Locate the cell with the specified text and output its (x, y) center coordinate. 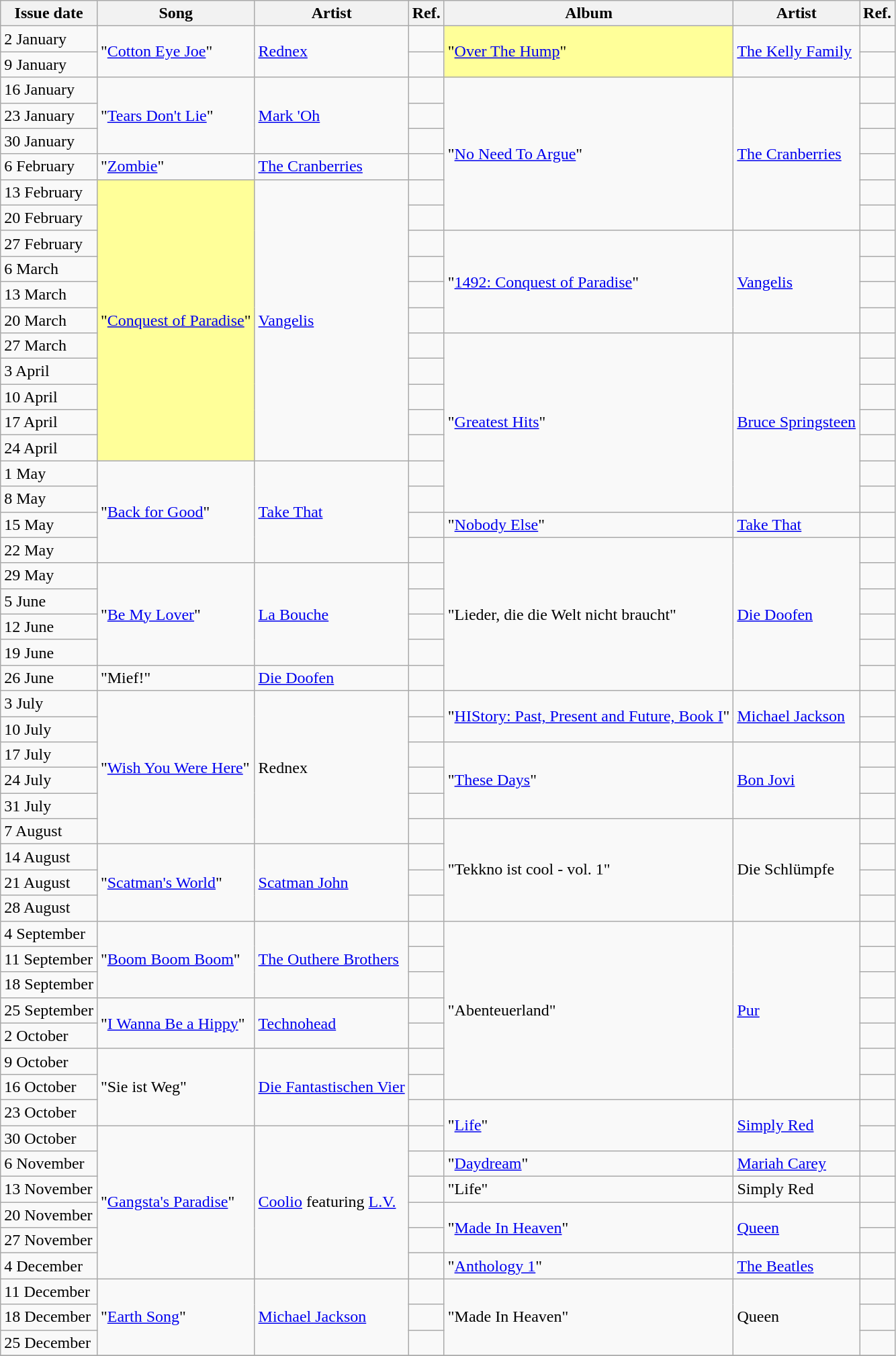
22 May (49, 550)
"Earth Song" (176, 1317)
Die Schlümpfe (797, 870)
La Bouche (332, 614)
"1492: Conquest of Paradise" (588, 281)
10 April (49, 397)
4 December (49, 1266)
"These Days" (588, 780)
3 July (49, 703)
25 December (49, 1343)
Coolio featuring L.V. (332, 1202)
21 August (49, 883)
13 February (49, 192)
"Lieder, die die Welt nicht braucht" (588, 614)
"Greatest Hits" (588, 422)
"Tears Don't Lie" (176, 116)
18 December (49, 1317)
19 June (49, 652)
10 July (49, 729)
20 March (49, 320)
Mariah Carey (797, 1164)
17 July (49, 755)
18 September (49, 985)
23 October (49, 1112)
13 November (49, 1189)
"Zombie" (176, 167)
2 January (49, 39)
15 May (49, 525)
26 June (49, 678)
Scatman John (332, 883)
23 January (49, 116)
25 September (49, 1010)
28 August (49, 908)
24 July (49, 780)
Technohead (332, 1023)
1 May (49, 473)
6 February (49, 167)
27 March (49, 346)
The Outhere Brothers (332, 959)
The Beatles (797, 1266)
7 August (49, 831)
"Back for Good" (176, 512)
"Abenteuerland" (588, 1010)
27 February (49, 243)
"HIStory: Past, Present and Future, Book I" (588, 716)
"Scatman's World" (176, 883)
5 June (49, 601)
20 February (49, 218)
11 September (49, 959)
Album (588, 13)
12 June (49, 627)
"Over The Hump" (588, 52)
"No Need To Argue" (588, 154)
"Tekkno ist cool - vol. 1" (588, 870)
Pur (797, 1010)
24 April (49, 448)
3 April (49, 371)
"Anthology 1" (588, 1266)
27 November (49, 1240)
"Gangsta's Paradise" (176, 1202)
"Daydream" (588, 1164)
"Wish You Were Here" (176, 767)
"Boom Boom Boom" (176, 959)
Issue date (49, 13)
Bon Jovi (797, 780)
30 January (49, 141)
8 May (49, 499)
The Kelly Family (797, 52)
11 December (49, 1292)
20 November (49, 1215)
6 November (49, 1164)
"Be My Lover" (176, 614)
13 March (49, 294)
"I Wanna Be a Hippy" (176, 1023)
9 January (49, 64)
6 March (49, 269)
29 May (49, 576)
Bruce Springsteen (797, 422)
"Mief!" (176, 678)
"Conquest of Paradise" (176, 320)
"Sie ist Weg" (176, 1087)
"Cotton Eye Joe" (176, 52)
14 August (49, 857)
Die Fantastischen Vier (332, 1087)
9 October (49, 1061)
16 January (49, 90)
"Nobody Else" (588, 525)
2 October (49, 1036)
Mark 'Oh (332, 116)
4 September (49, 934)
31 July (49, 806)
17 April (49, 422)
Song (176, 13)
16 October (49, 1087)
30 October (49, 1138)
